Capture the cell that displays the provided text and extract its (x, y) central coordinate. 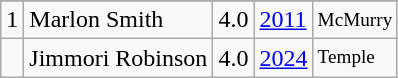
1 (12, 20)
Temple (355, 58)
McMurry (355, 20)
2024 (284, 58)
2011 (284, 20)
Marlon Smith (118, 20)
Jimmori Robinson (118, 58)
